Pinpoint the cell where the given text exists, returning its [X, Y] midpoint coordinate. 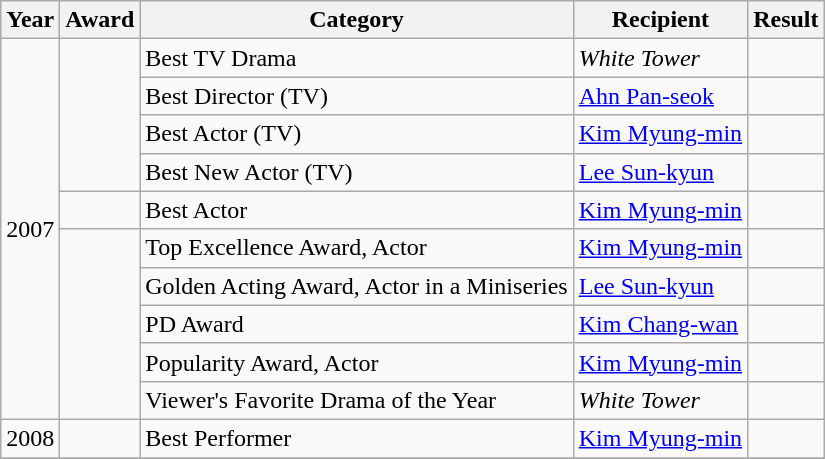
PD Award [356, 324]
Popularity Award, Actor [356, 362]
Viewer's Favorite Drama of the Year [356, 400]
Category [356, 20]
Best Performer [356, 438]
Best Director (TV) [356, 96]
Year [30, 20]
Best Actor [356, 210]
Award [100, 20]
2008 [30, 438]
2007 [30, 230]
Result [786, 20]
Best New Actor (TV) [356, 172]
Best Actor (TV) [356, 134]
Golden Acting Award, Actor in a Miniseries [356, 286]
Ahn Pan-seok [660, 96]
Best TV Drama [356, 58]
Recipient [660, 20]
Kim Chang-wan [660, 324]
Top Excellence Award, Actor [356, 248]
